Search for the cell housing the specified text and yield its [X, Y] center coordinate. 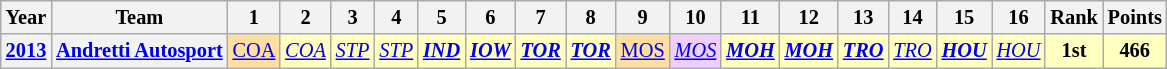
9 [643, 17]
13 [863, 17]
Year [26, 17]
466 [1135, 51]
1 [254, 17]
Rank [1074, 17]
4 [396, 17]
IOW [490, 51]
2 [305, 17]
IND [442, 51]
3 [353, 17]
2013 [26, 51]
Team [139, 17]
14 [912, 17]
Andretti Autosport [139, 51]
Points [1135, 17]
10 [696, 17]
6 [490, 17]
16 [1019, 17]
8 [591, 17]
1st [1074, 51]
11 [750, 17]
15 [964, 17]
12 [809, 17]
7 [541, 17]
5 [442, 17]
